Scan for the cell matching the given text and deliver its (X, Y) coordinate at center. 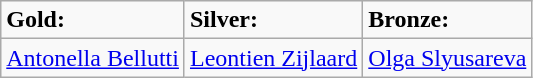
Silver: (273, 20)
Antonella Bellutti (93, 58)
Olga Slyusareva (448, 58)
Bronze: (448, 20)
Leontien Zijlaard (273, 58)
Gold: (93, 20)
